From the cell containing the given text, extract its center point as (x, y) coordinate. 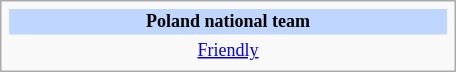
Friendly (228, 51)
Poland national team (228, 22)
